Return the [x, y] coordinate for the center point of the cell that contains the specified text.  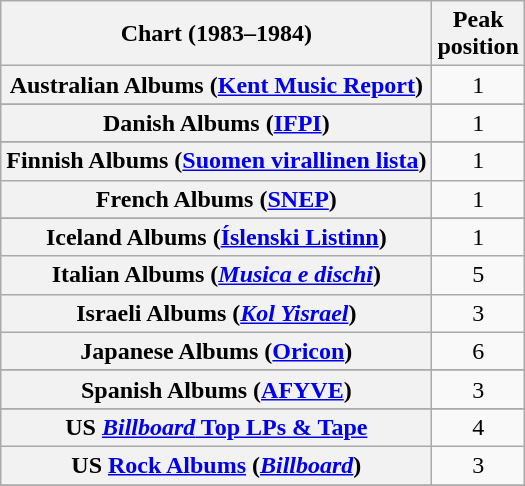
Japanese Albums (Oricon) [216, 351]
4 [478, 427]
French Albums (SNEP) [216, 199]
6 [478, 351]
Italian Albums (Musica e dischi) [216, 275]
US Rock Albums (Billboard) [216, 465]
Israeli Albums (Kol Yisrael) [216, 313]
US Billboard Top LPs & Tape [216, 427]
Peakposition [478, 34]
5 [478, 275]
Finnish Albums (Suomen virallinen lista) [216, 161]
Australian Albums (Kent Music Report) [216, 85]
Chart (1983–1984) [216, 34]
Spanish Albums (AFYVE) [216, 389]
Iceland Albums (Íslenski Listinn) [216, 237]
Danish Albums (IFPI) [216, 123]
